From the cell containing the given text, extract its center point as [x, y] coordinate. 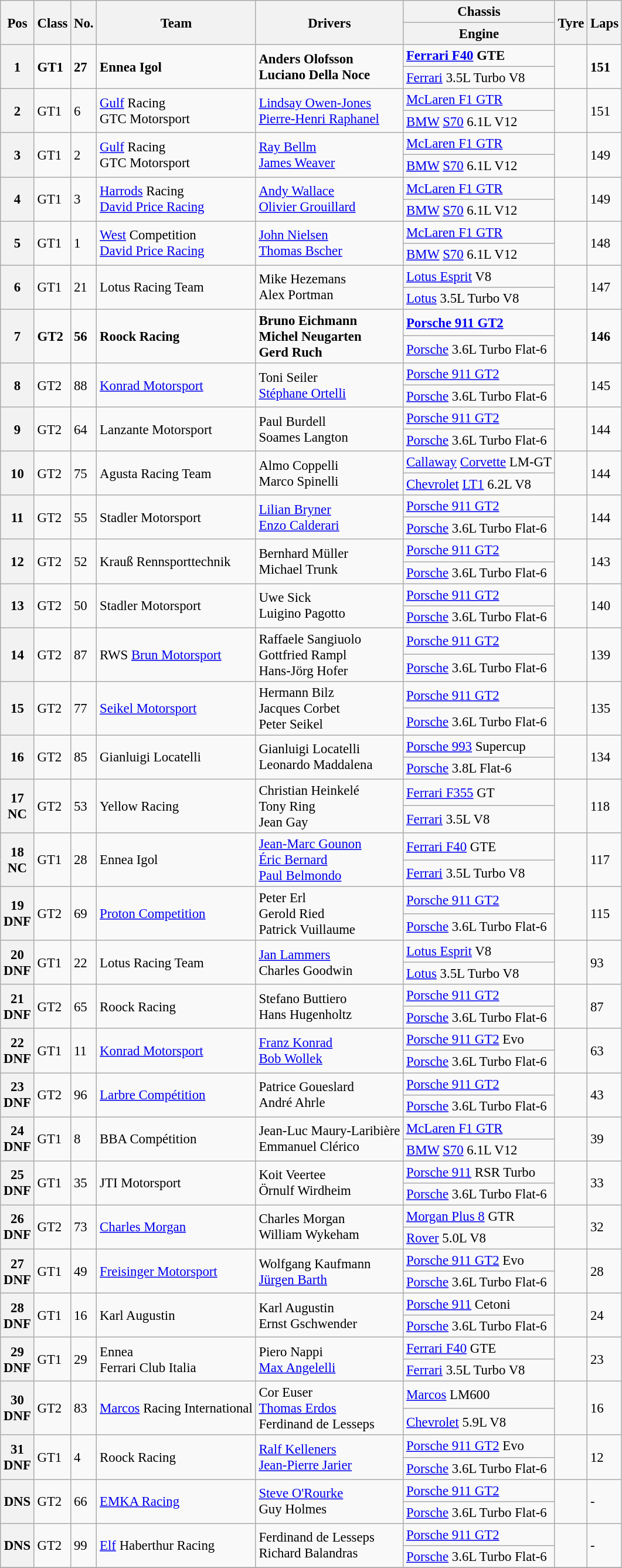
Gianluigi Locatelli [176, 757]
Jan Lammers Charles Goodwin [329, 962]
25DNF [18, 1183]
117 [605, 860]
Lindsay Owen-Jones Pierre-Henri Raphanel [329, 110]
75 [84, 473]
Paul Burdell Soames Langton [329, 429]
33 [605, 1183]
Bernhard Müller Michael Trunk [329, 562]
49 [84, 1271]
Porsche 993 Supercup [480, 746]
31DNF [18, 1457]
Ferdinand de Lesseps Richard Balandras [329, 1545]
55 [84, 517]
13 [18, 605]
Peter Erl Gerold Ried Patrick Vuillaume [329, 914]
Porsche 3.8L Flat-6 [480, 768]
Seikel Motorsport [176, 709]
Mike Hezemans Alex Portman [329, 287]
26DNF [18, 1227]
Marcos Racing International [176, 1408]
Chassis [480, 12]
Yellow Racing [176, 806]
39 [605, 1139]
10 [18, 473]
JTI Motorsport [176, 1183]
69 [84, 914]
Karl Augustin [176, 1315]
John Nielsen Thomas Bscher [329, 243]
Cor Euser Thomas Erdos Ferdinand de Lesseps [329, 1408]
77 [84, 709]
93 [605, 962]
Koit Veertee Örnulf Wirdheim [329, 1183]
96 [84, 1095]
28DNF [18, 1315]
Ray Bellm James Weaver [329, 155]
Gianluigi Locatelli Leonardo Maddalena [329, 757]
17NC [18, 806]
135 [605, 709]
Charles Morgan William Wykeham [329, 1227]
20DNF [18, 962]
BBA Compétition [176, 1139]
Marcos LM600 [480, 1395]
Charles Morgan [176, 1227]
19DNF [18, 914]
Chevrolet LT1 6.2L V8 [480, 485]
Toni Seiler Stéphane Ortelli [329, 385]
5 [18, 243]
24 [605, 1315]
EMKA Racing [176, 1502]
West Competition David Price Racing [176, 243]
148 [605, 243]
85 [84, 757]
140 [605, 605]
7 [18, 336]
29DNF [18, 1360]
Andy Wallace Olivier Grouillard [329, 199]
Raffaele Sangiuolo Gottfried Rampl Hans-Jörg Hofer [329, 655]
Rover 5.0L V8 [480, 1238]
143 [605, 562]
65 [84, 1007]
Christian Heinkelé Tony Ring Jean Gay [329, 806]
Uwe Sick Luigino Pagotto [329, 605]
Engine [480, 34]
Almo Coppelli Marco Spinelli [329, 473]
Lilian Bryner Enzo Calderari [329, 517]
145 [605, 385]
147 [605, 287]
73 [84, 1227]
Patrice Goueslard André Ahrle [329, 1095]
Steve O'Rourke Guy Holmes [329, 1502]
Freisinger Motorsport [176, 1271]
Porsche 911 RSR Turbo [480, 1172]
52 [84, 562]
Anders Olofsson Luciano Della Noce [329, 67]
115 [605, 914]
56 [84, 336]
24DNF [18, 1139]
64 [84, 429]
Jean-Luc Maury-Laribière Emmanuel Clérico [329, 1139]
Stefano Buttiero Hans Hugenholtz [329, 1007]
Lanzante Motorsport [176, 429]
27 [84, 67]
15 [18, 709]
Bruno Eichmann Michel Neugarten Gerd Ruch [329, 336]
63 [605, 1051]
Callaway Corvette LM-GT [480, 462]
22DNF [18, 1051]
27DNF [18, 1271]
Harrods Racing David Price Racing [176, 199]
Elf Haberthur Racing [176, 1545]
Hermann Bilz Jacques Corbet Peter Seikel [329, 709]
Ennea Ferrari Club Italia [176, 1360]
88 [84, 385]
Laps [605, 22]
Ferrari 3.5L V8 [480, 819]
RWS Brun Motorsport [176, 655]
29 [84, 1360]
Porsche 911 Cetoni [480, 1305]
Ralf Kelleners Jean-Pierre Jarier [329, 1457]
134 [605, 757]
Pos [18, 22]
Team [176, 22]
53 [84, 806]
83 [84, 1408]
Franz Konrad Bob Wollek [329, 1051]
Larbre Compétition [176, 1095]
Krauß Rennsporttechnik [176, 562]
22 [84, 962]
66 [84, 1502]
18NC [18, 860]
21DNF [18, 1007]
Proton Competition [176, 914]
Karl Augustin Ernst Gschwender [329, 1315]
Drivers [329, 22]
Jean-Marc Gounon Éric Bernard Paul Belmondo [329, 860]
30DNF [18, 1408]
50 [84, 605]
99 [84, 1545]
32 [605, 1227]
No. [84, 22]
Wolfgang Kaufmann Jürgen Barth [329, 1271]
14 [18, 655]
23 [605, 1360]
35 [84, 1183]
139 [605, 655]
Chevrolet 5.9L V8 [480, 1422]
Morgan Plus 8 GTR [480, 1216]
118 [605, 806]
Piero Nappi Max Angelelli [329, 1360]
9 [18, 429]
21 [84, 287]
Tyre [571, 22]
146 [605, 336]
Ferrari F355 GT [480, 793]
Class [53, 22]
23DNF [18, 1095]
43 [605, 1095]
Agusta Racing Team [176, 473]
